Return (x, y) of the center of cell containing provided text 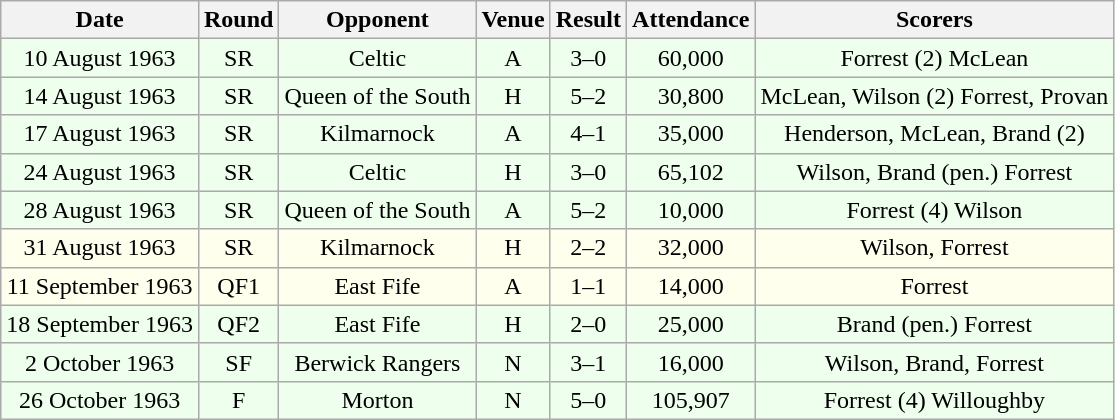
25,000 (691, 324)
2–2 (588, 248)
17 August 1963 (100, 134)
Wilson, Forrest (934, 248)
30,800 (691, 96)
10 August 1963 (100, 58)
Wilson, Brand (pen.) Forrest (934, 172)
5–0 (588, 400)
14 August 1963 (100, 96)
18 September 1963 (100, 324)
32,000 (691, 248)
10,000 (691, 210)
Result (588, 20)
26 October 1963 (100, 400)
14,000 (691, 286)
35,000 (691, 134)
QF1 (238, 286)
McLean, Wilson (2) Forrest, Provan (934, 96)
2 October 1963 (100, 362)
4–1 (588, 134)
Opponent (378, 20)
SF (238, 362)
Henderson, McLean, Brand (2) (934, 134)
28 August 1963 (100, 210)
60,000 (691, 58)
Wilson, Brand, Forrest (934, 362)
Morton (378, 400)
Forrest (4) Wilson (934, 210)
31 August 1963 (100, 248)
F (238, 400)
Berwick Rangers (378, 362)
105,907 (691, 400)
QF2 (238, 324)
11 September 1963 (100, 286)
Forrest (934, 286)
Date (100, 20)
65,102 (691, 172)
Brand (pen.) Forrest (934, 324)
1–1 (588, 286)
Scorers (934, 20)
Venue (513, 20)
2–0 (588, 324)
Attendance (691, 20)
3–1 (588, 362)
24 August 1963 (100, 172)
16,000 (691, 362)
Forrest (2) McLean (934, 58)
Forrest (4) Willoughby (934, 400)
Round (238, 20)
